Search for the cell housing the specified text and yield its [X, Y] center coordinate. 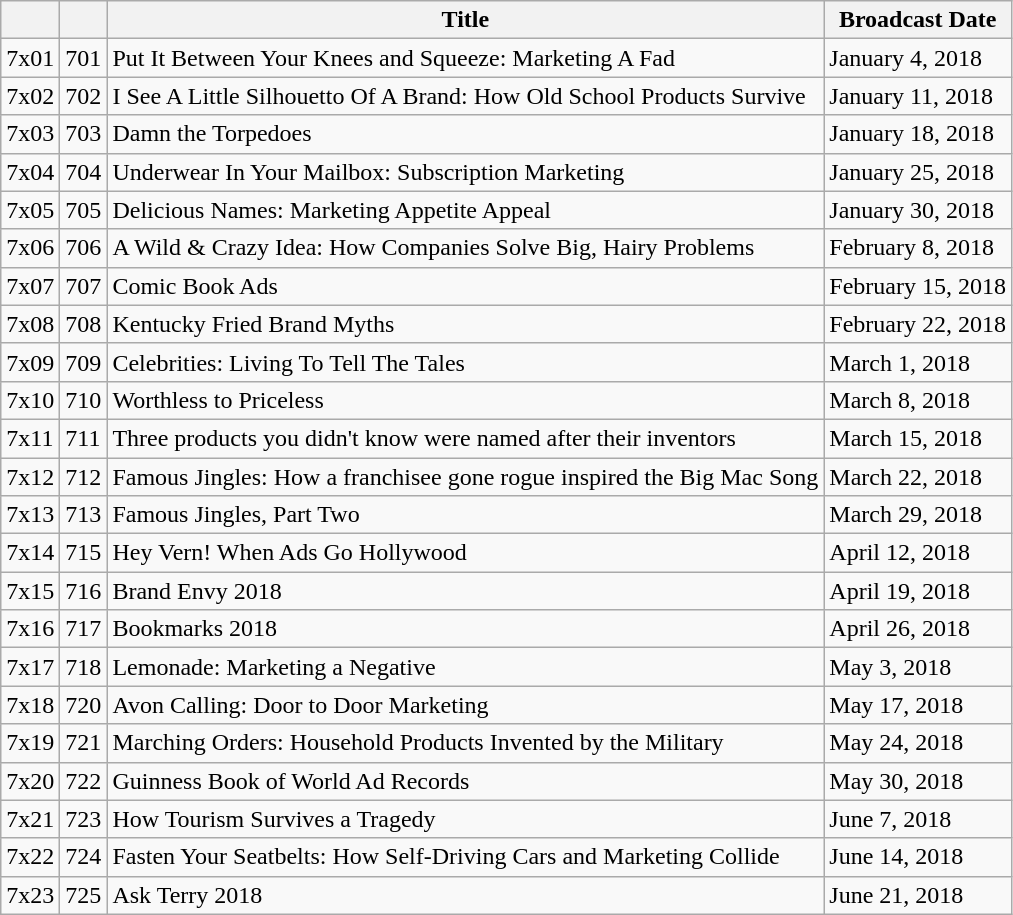
May 17, 2018 [918, 705]
January 25, 2018 [918, 172]
7x15 [30, 591]
April 26, 2018 [918, 629]
June 21, 2018 [918, 895]
7x02 [30, 96]
707 [84, 286]
704 [84, 172]
702 [84, 96]
709 [84, 362]
7x17 [30, 667]
706 [84, 248]
April 12, 2018 [918, 553]
716 [84, 591]
705 [84, 210]
7x03 [30, 134]
7x07 [30, 286]
March 8, 2018 [918, 400]
Fasten Your Seatbelts: How Self-Driving Cars and Marketing Collide [466, 857]
Comic Book Ads [466, 286]
February 15, 2018 [918, 286]
7x08 [30, 324]
Celebrities: Living To Tell The Tales [466, 362]
7x11 [30, 438]
Famous Jingles: How a franchisee gone rogue inspired the Big Mac Song [466, 477]
March 1, 2018 [918, 362]
7x20 [30, 781]
Delicious Names: Marketing Appetite Appeal [466, 210]
Broadcast Date [918, 20]
725 [84, 895]
March 22, 2018 [918, 477]
May 3, 2018 [918, 667]
7x22 [30, 857]
Hey Vern! When Ads Go Hollywood [466, 553]
701 [84, 58]
June 7, 2018 [918, 819]
7x06 [30, 248]
May 30, 2018 [918, 781]
Brand Envy 2018 [466, 591]
January 11, 2018 [918, 96]
717 [84, 629]
723 [84, 819]
January 30, 2018 [918, 210]
7x23 [30, 895]
720 [84, 705]
7x19 [30, 743]
7x14 [30, 553]
April 19, 2018 [918, 591]
Marching Orders: Household Products Invented by the Military [466, 743]
7x01 [30, 58]
7x21 [30, 819]
7x12 [30, 477]
724 [84, 857]
712 [84, 477]
708 [84, 324]
721 [84, 743]
May 24, 2018 [918, 743]
Guinness Book of World Ad Records [466, 781]
7x16 [30, 629]
713 [84, 515]
Worthless to Priceless [466, 400]
Kentucky Fried Brand Myths [466, 324]
I See A Little Silhouetto Of A Brand: How Old School Products Survive [466, 96]
703 [84, 134]
January 4, 2018 [918, 58]
7x13 [30, 515]
722 [84, 781]
Put It Between Your Knees and Squeeze: Marketing A Fad [466, 58]
Title [466, 20]
Underwear In Your Mailbox: Subscription Marketing [466, 172]
A Wild & Crazy Idea: How Companies Solve Big, Hairy Problems [466, 248]
711 [84, 438]
Bookmarks 2018 [466, 629]
Avon Calling: Door to Door Marketing [466, 705]
715 [84, 553]
March 29, 2018 [918, 515]
710 [84, 400]
February 22, 2018 [918, 324]
Lemonade: Marketing a Negative [466, 667]
January 18, 2018 [918, 134]
March 15, 2018 [918, 438]
7x09 [30, 362]
Three products you didn't know were named after their inventors [466, 438]
February 8, 2018 [918, 248]
718 [84, 667]
7x05 [30, 210]
How Tourism Survives a Tragedy [466, 819]
7x04 [30, 172]
Famous Jingles, Part Two [466, 515]
June 14, 2018 [918, 857]
7x10 [30, 400]
Damn the Torpedoes [466, 134]
7x18 [30, 705]
Ask Terry 2018 [466, 895]
